Output the [X, Y] coordinate of the center of the cell containing the given text.  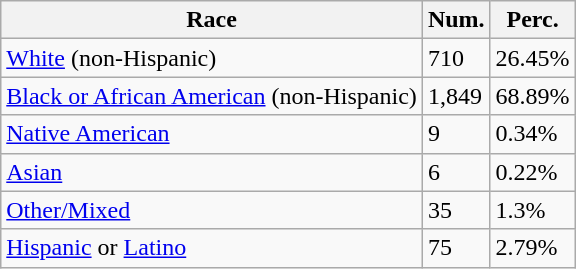
Native American [212, 134]
75 [456, 248]
Black or African American (non-Hispanic) [212, 96]
0.22% [532, 172]
Num. [456, 20]
Asian [212, 172]
35 [456, 210]
26.45% [532, 58]
Race [212, 20]
1.3% [532, 210]
0.34% [532, 134]
2.79% [532, 248]
6 [456, 172]
710 [456, 58]
Hispanic or Latino [212, 248]
White (non-Hispanic) [212, 58]
68.89% [532, 96]
9 [456, 134]
Other/Mixed [212, 210]
1,849 [456, 96]
Perc. [532, 20]
